Identify which cell holds the provided text, then report its (X, Y) central coordinate. 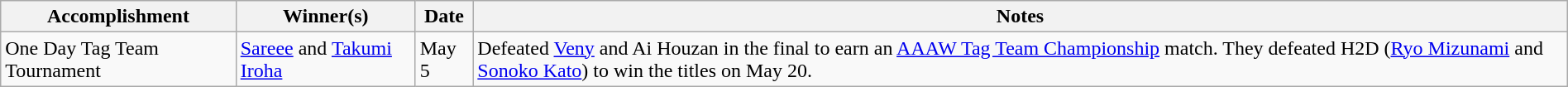
Accomplishment (118, 17)
Sareee and Takumi Iroha (326, 60)
Date (444, 17)
Winner(s) (326, 17)
May 5 (444, 60)
Notes (1021, 17)
One Day Tag Team Tournament (118, 60)
